Find where the given text appears and provide that cell's center as (x, y) coordinate. 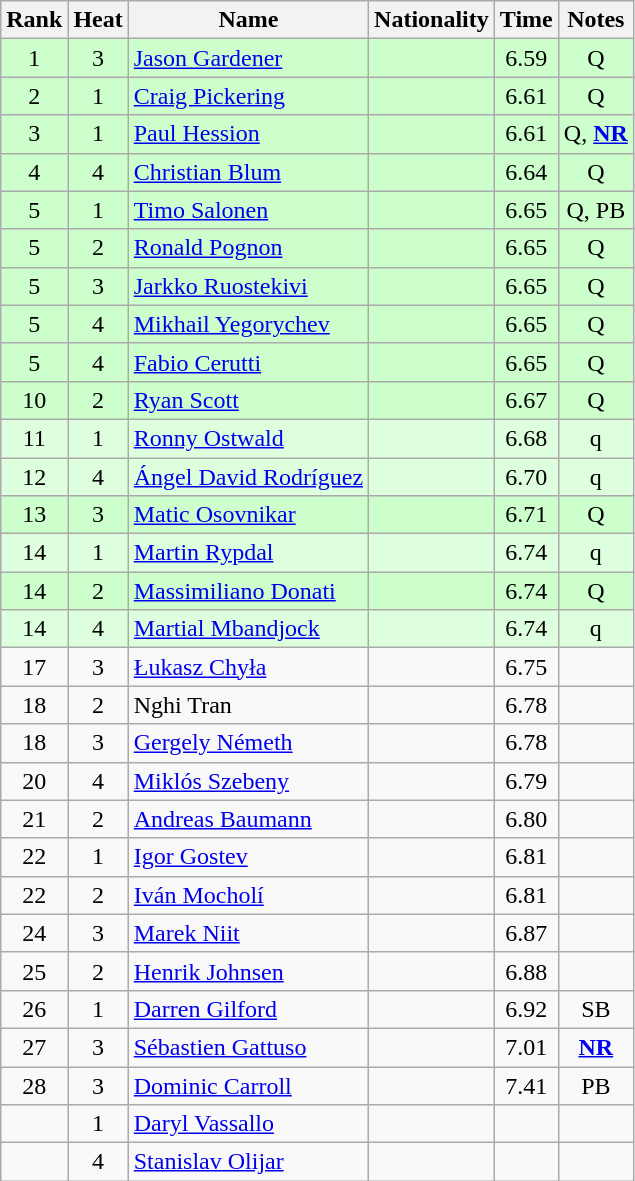
28 (34, 1085)
6.68 (526, 438)
13 (34, 515)
Daryl Vassallo (248, 1124)
Łukasz Chyła (248, 667)
Christian Blum (248, 172)
Rank (34, 20)
6.70 (526, 477)
Notes (596, 20)
17 (34, 667)
PB (596, 1085)
Nghi Tran (248, 705)
Gergely Németh (248, 743)
Jason Gardener (248, 58)
6.92 (526, 1009)
Igor Gostev (248, 857)
Heat (98, 20)
Martial Mbandjock (248, 629)
6.80 (526, 819)
27 (34, 1047)
Stanislav Olijar (248, 1162)
Miklós Szebeny (248, 781)
Name (248, 20)
6.87 (526, 933)
11 (34, 438)
Henrik Johnsen (248, 971)
20 (34, 781)
6.88 (526, 971)
Paul Hession (248, 134)
Mikhail Yegorychev (248, 324)
Matic Osovnikar (248, 515)
Q, NR (596, 134)
Massimiliano Donati (248, 591)
Martin Rypdal (248, 553)
Q, PB (596, 210)
Ronald Pognon (248, 248)
Dominic Carroll (248, 1085)
Sébastien Gattuso (248, 1047)
Marek Niit (248, 933)
Jarkko Ruostekivi (248, 286)
NR (596, 1047)
6.67 (526, 400)
Fabio Cerutti (248, 362)
Time (526, 20)
7.01 (526, 1047)
6.64 (526, 172)
Ángel David Rodríguez (248, 477)
24 (34, 933)
10 (34, 400)
Iván Mocholí (248, 895)
6.79 (526, 781)
6.71 (526, 515)
Ryan Scott (248, 400)
25 (34, 971)
7.41 (526, 1085)
26 (34, 1009)
6.75 (526, 667)
Darren Gilford (248, 1009)
Ronny Ostwald (248, 438)
Timo Salonen (248, 210)
SB (596, 1009)
12 (34, 477)
Andreas Baumann (248, 819)
6.59 (526, 58)
Craig Pickering (248, 96)
Nationality (432, 20)
21 (34, 819)
